Determine the (X, Y) coordinate at the center of the cell enclosing the given text.  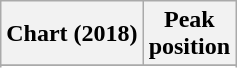
Peakposition (189, 34)
Chart (2018) (72, 34)
